Locate the cell with the specified text and output its [x, y] center coordinate. 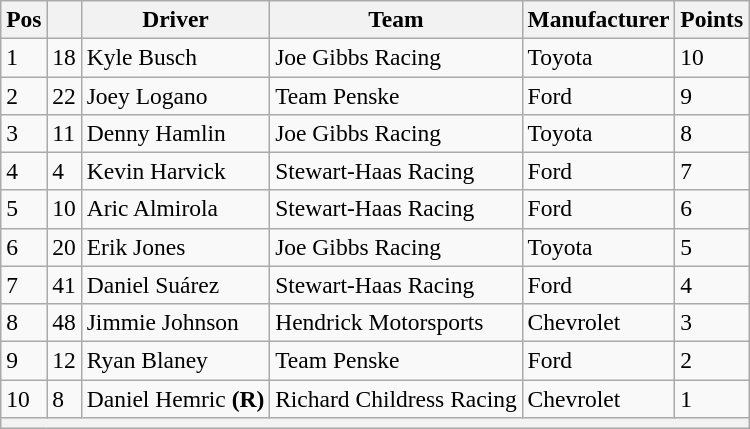
12 [64, 360]
Driver [175, 19]
Daniel Suárez [175, 285]
Aric Almirola [175, 209]
48 [64, 322]
Joey Logano [175, 95]
18 [64, 57]
Denny Hamlin [175, 133]
22 [64, 95]
41 [64, 285]
Richard Childress Racing [396, 398]
20 [64, 247]
Pos [24, 19]
Points [712, 19]
Jimmie Johnson [175, 322]
Kyle Busch [175, 57]
Ryan Blaney [175, 360]
Manufacturer [598, 19]
Kevin Harvick [175, 171]
Erik Jones [175, 247]
Daniel Hemric (R) [175, 398]
11 [64, 133]
Hendrick Motorsports [396, 322]
Team [396, 19]
